Pinpoint the cell where the given text exists, returning its (X, Y) midpoint coordinate. 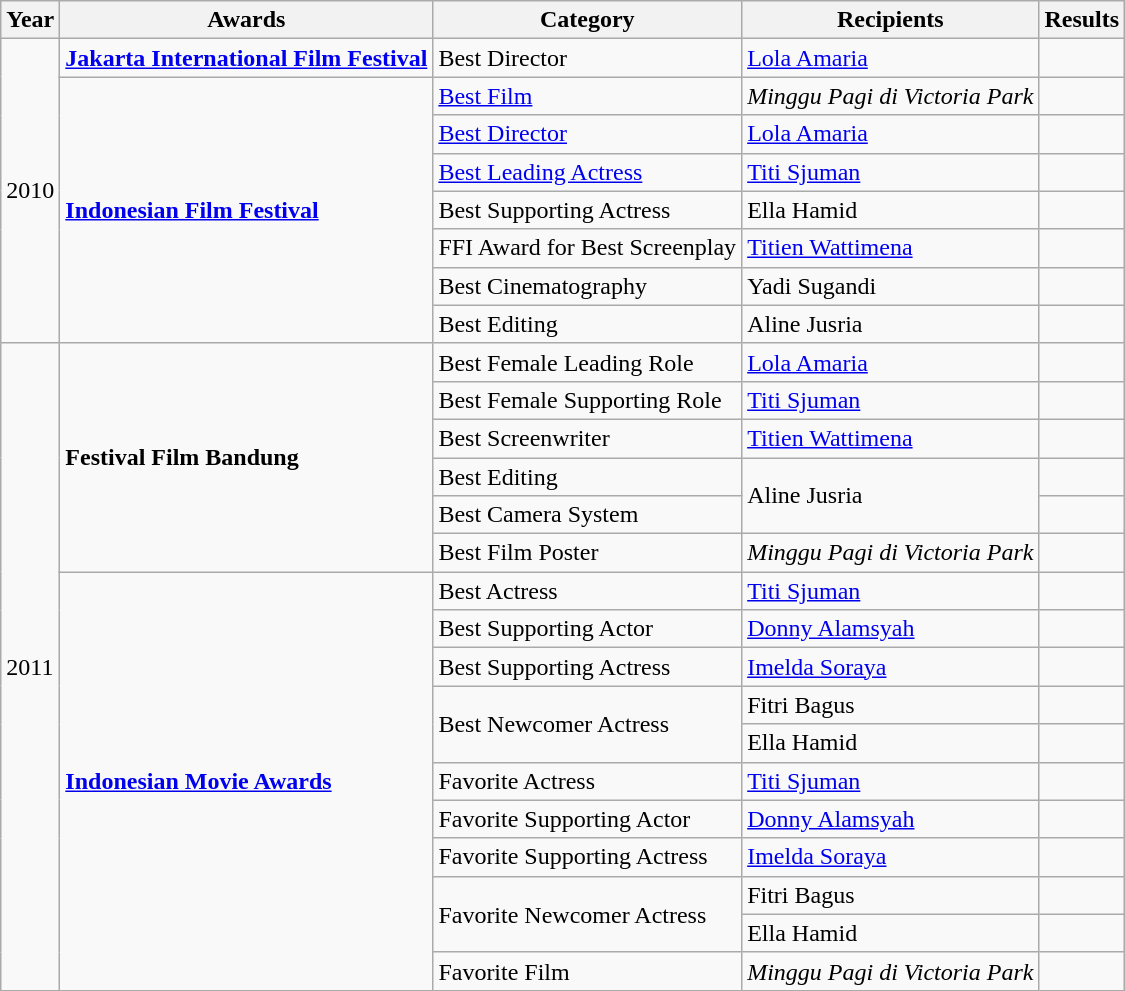
Results (1082, 20)
FFI Award for Best Screenplay (588, 248)
Best Cinematography (588, 286)
Indonesian Movie Awards (246, 782)
Category (588, 20)
Best Female Leading Role (588, 362)
Jakarta International Film Festival (246, 58)
Favorite Supporting Actress (588, 857)
Best Female Supporting Role (588, 400)
Yadi Sugandi (890, 286)
Best Actress (588, 591)
Best Camera System (588, 515)
Favorite Film (588, 971)
Favorite Supporting Actor (588, 819)
Favorite Newcomer Actress (588, 914)
2011 (30, 666)
Best Leading Actress (588, 172)
Best Supporting Actor (588, 629)
Year (30, 20)
Best Film (588, 96)
Best Screenwriter (588, 438)
Best Newcomer Actress (588, 724)
Best Film Poster (588, 553)
Awards (246, 20)
2010 (30, 191)
Indonesian Film Festival (246, 210)
Favorite Actress (588, 781)
Festival Film Bandung (246, 457)
Recipients (890, 20)
